From the cell containing the given text, extract its center point as (x, y) coordinate. 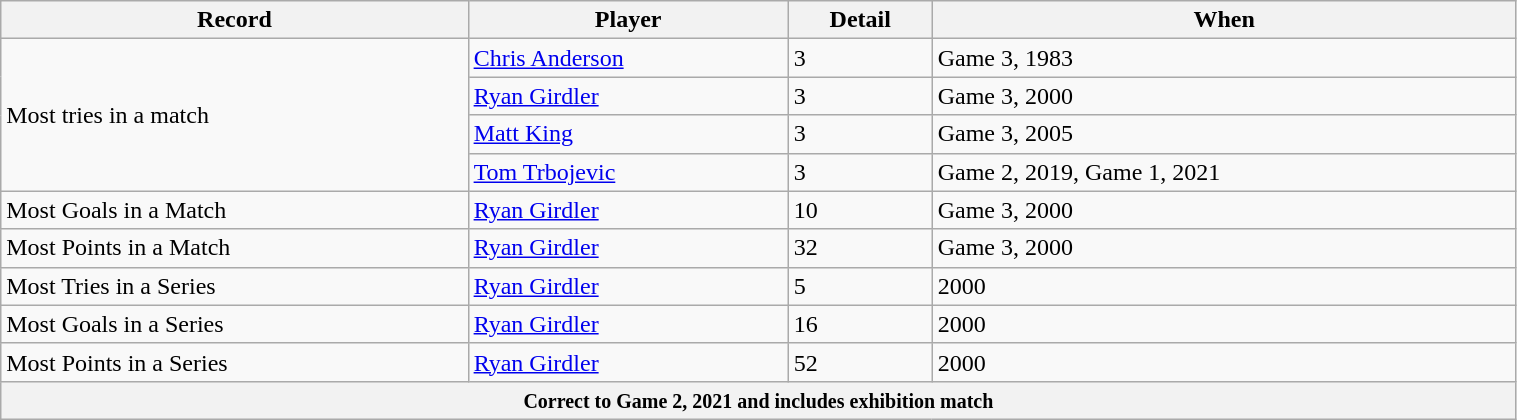
Most Points in a Match (234, 248)
Player (628, 20)
Matt King (628, 134)
Correct to Game 2, 2021 and includes exhibition match (758, 400)
Tom Trbojevic (628, 172)
16 (860, 324)
Game 3, 2005 (1224, 134)
Record (234, 20)
32 (860, 248)
Most Points in a Series (234, 362)
When (1224, 20)
Most Goals in a Match (234, 210)
Chris Anderson (628, 58)
5 (860, 286)
Most tries in a match (234, 115)
52 (860, 362)
10 (860, 210)
Game 3, 1983 (1224, 58)
Detail (860, 20)
Most Tries in a Series (234, 286)
Most Goals in a Series (234, 324)
Game 2, 2019, Game 1, 2021 (1224, 172)
